Return (x, y) of the center of cell containing provided text 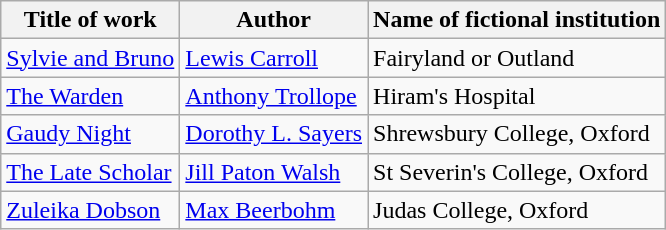
Jill Paton Walsh (274, 172)
Gaudy Night (90, 134)
The Late Scholar (90, 172)
Hiram's Hospital (517, 96)
Fairyland or Outland (517, 58)
Judas College, Oxford (517, 210)
St Severin's College, Oxford (517, 172)
Sylvie and Bruno (90, 58)
Max Beerbohm (274, 210)
Shrewsbury College, Oxford (517, 134)
Author (274, 20)
Title of work (90, 20)
The Warden (90, 96)
Name of fictional institution (517, 20)
Lewis Carroll (274, 58)
Dorothy L. Sayers (274, 134)
Anthony Trollope (274, 96)
Zuleika Dobson (90, 210)
